Search for the cell housing the specified text and yield its [x, y] center coordinate. 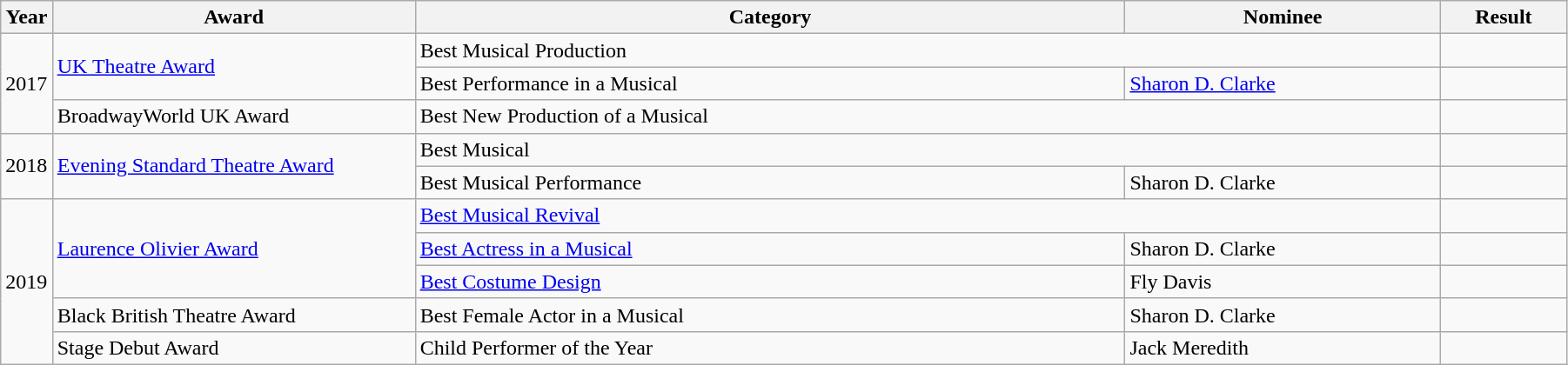
Year [26, 17]
Stage Debut Award [233, 348]
Best Female Actor in a Musical [770, 315]
BroadwayWorld UK Award [233, 116]
Award [233, 17]
Category [770, 17]
Child Performer of the Year [770, 348]
Best Musical Revival [928, 216]
Best New Production of a Musical [928, 116]
Evening Standard Theatre Award [233, 166]
Nominee [1283, 17]
Laurence Olivier Award [233, 249]
2018 [26, 166]
Best Musical Performance [770, 182]
Best Musical [928, 149]
Best Costume Design [770, 282]
Jack Meredith [1283, 348]
Black British Theatre Award [233, 315]
2019 [26, 282]
Best Performance in a Musical [770, 83]
Best Actress in a Musical [770, 249]
Result [1504, 17]
Best Musical Production [928, 50]
UK Theatre Award [233, 67]
Fly Davis [1283, 282]
2017 [26, 83]
